Search for the cell housing the specified text and yield its (X, Y) center coordinate. 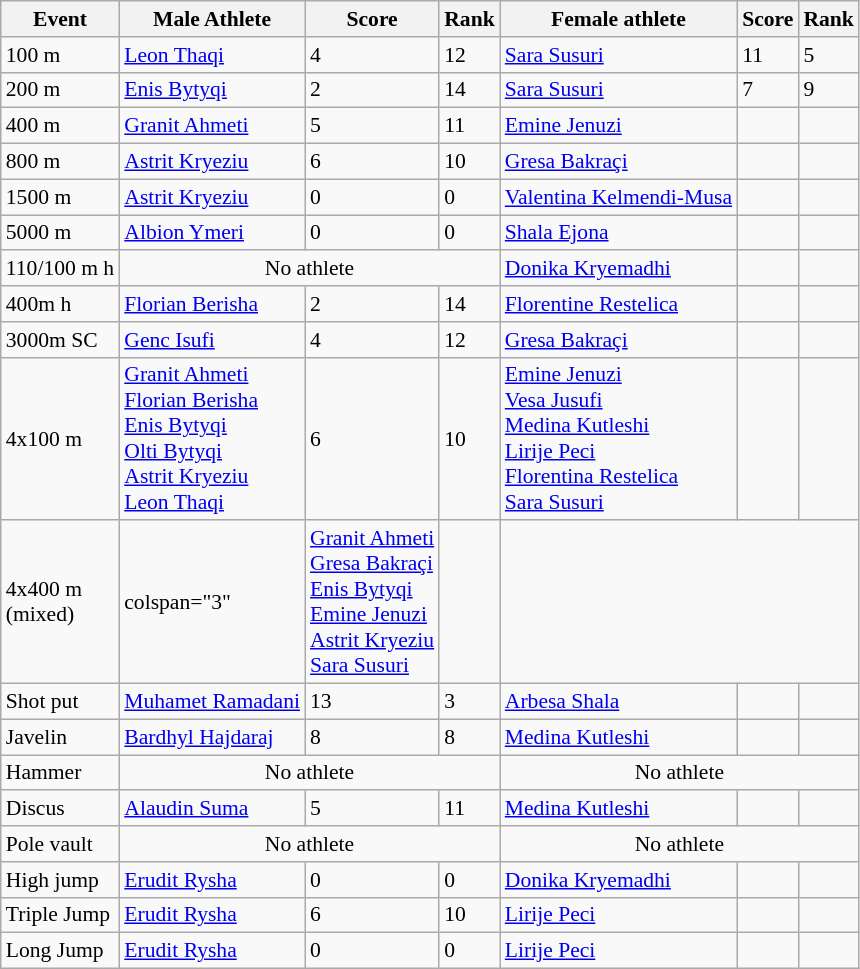
Emine Jenuzi (618, 126)
110/100 m h (60, 269)
Granit AhmetiFlorian BerishaEnis BytyqiOlti BytyqiAstrit KryeziuLeon Thaqi (212, 438)
4x100 m (60, 438)
400 m (60, 126)
Bardhyl Hajdaraj (212, 737)
Leon Thaqi (212, 55)
1500 m (60, 197)
3 (470, 702)
Genc Isufi (212, 340)
Female athlete (618, 19)
Muhamet Ramadani (212, 702)
Pole vault (60, 844)
Shot put (60, 702)
200 m (60, 90)
Arbesa Shala (618, 702)
9 (828, 90)
Long Jump (60, 951)
Florian Berisha (212, 304)
800 m (60, 162)
Triple Jump (60, 915)
Florentine Restelica (618, 304)
3000m SC (60, 340)
colspan="3" (212, 602)
7 (768, 90)
High jump (60, 880)
Emine JenuziVesa JusufiMedina KutleshiLirije PeciFlorentina RestelicaSara Susuri (618, 438)
Valentina Kelmendi-Musa (618, 197)
Enis Bytyqi (212, 90)
Granit Ahmeti (212, 126)
100 m (60, 55)
Alaudin Suma (212, 809)
Event (60, 19)
4x400 m(mixed) (60, 602)
400m h (60, 304)
Albion Ymeri (212, 233)
Discus (60, 809)
Shala Ejona (618, 233)
13 (372, 702)
Hammer (60, 773)
Javelin (60, 737)
Male Athlete (212, 19)
Granit AhmetiGresa BakraçiEnis BytyqiEmine JenuziAstrit KryeziuSara Susuri (372, 602)
5000 m (60, 233)
